Find where the given text appears and provide that cell's center as [x, y] coordinate. 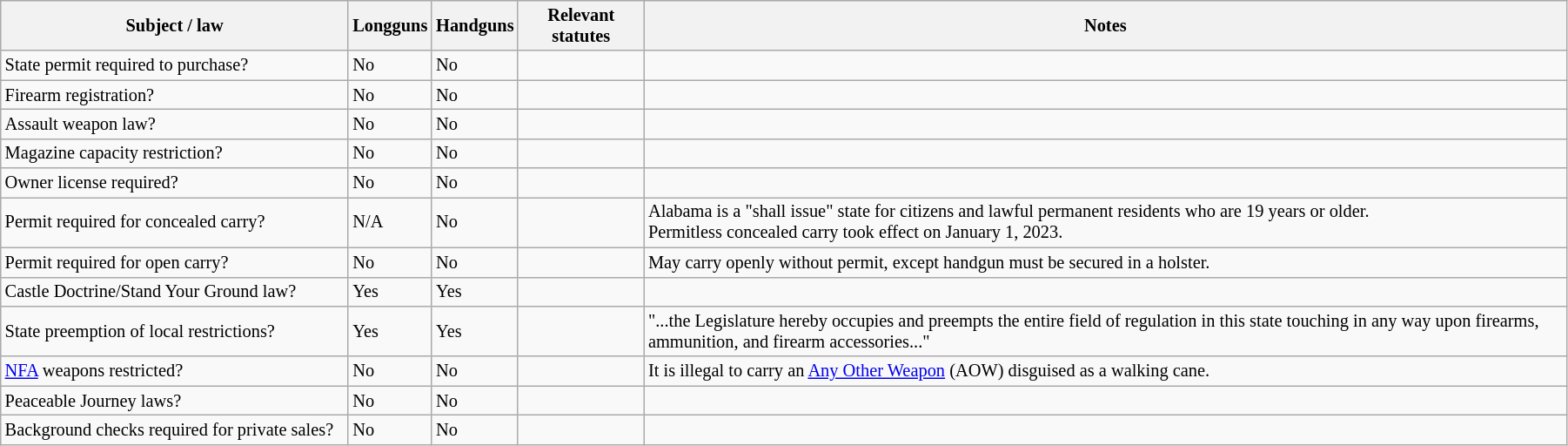
Handguns [475, 25]
Longguns [390, 25]
Castle Doctrine/Stand Your Ground law? [175, 292]
May carry openly without permit, except handgun must be secured in a holster. [1105, 262]
Subject / law [175, 25]
Background checks required for private sales? [175, 429]
State preemption of local restrictions? [175, 331]
Owner license required? [175, 183]
It is illegal to carry an Any Other Weapon (AOW) disguised as a walking cane. [1105, 371]
NFA weapons restricted? [175, 371]
Permit required for concealed carry? [175, 222]
Relevant statutes [581, 25]
N/A [390, 222]
State permit required to purchase? [175, 65]
Permit required for open carry? [175, 262]
Assault weapon law? [175, 124]
Firearm registration? [175, 95]
Notes [1105, 25]
Peaceable Journey laws? [175, 401]
Magazine capacity restriction? [175, 153]
